Pinpoint the cell where the given text exists, returning its [x, y] midpoint coordinate. 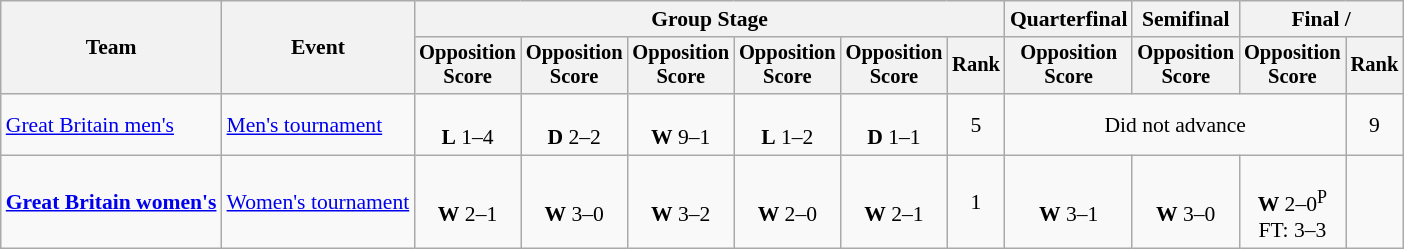
Group Stage [710, 19]
W 3–1 [1069, 202]
Semifinal [1186, 19]
L 1–2 [788, 124]
Team [112, 48]
Men's tournament [318, 124]
W 3–2 [680, 202]
W 2–0PFT: 3–3 [1292, 202]
W 9–1 [680, 124]
Great Britain men's [112, 124]
Final / [1321, 19]
W 2–0 [788, 202]
Did not advance [1176, 124]
9 [1375, 124]
L 1–4 [468, 124]
1 [976, 202]
5 [976, 124]
Quarterfinal [1069, 19]
D 1–1 [894, 124]
D 2–2 [574, 124]
Event [318, 48]
Women's tournament [318, 202]
Great Britain women's [112, 202]
